Determine the (x, y) coordinate at the center of the cell enclosing the given text.  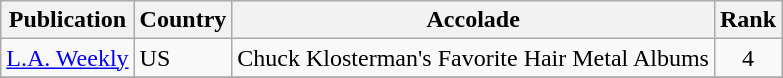
4 (748, 58)
Accolade (474, 20)
L.A. Weekly (68, 58)
Rank (748, 20)
Country (183, 20)
Chuck Klosterman's Favorite Hair Metal Albums (474, 58)
Publication (68, 20)
US (183, 58)
